Locate the cell with the specified text and output its (x, y) center coordinate. 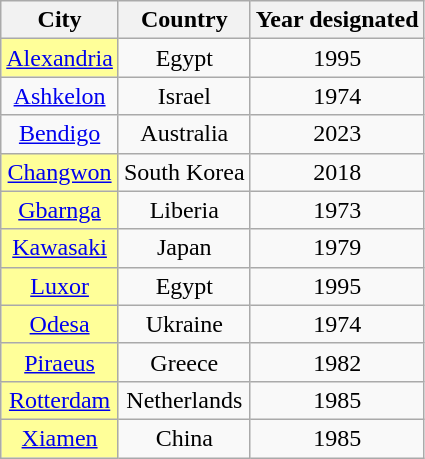
2018 (337, 172)
1973 (337, 210)
Liberia (184, 210)
Piraeus (60, 362)
Rotterdam (60, 400)
Odesa (60, 324)
Greece (184, 362)
Australia (184, 134)
Israel (184, 96)
South Korea (184, 172)
Japan (184, 248)
Year designated (337, 20)
Bendigo (60, 134)
1982 (337, 362)
Netherlands (184, 400)
City (60, 20)
Luxor (60, 286)
Kawasaki (60, 248)
Gbarnga (60, 210)
Alexandria (60, 58)
2023 (337, 134)
Country (184, 20)
China (184, 438)
Ashkelon (60, 96)
Changwon (60, 172)
1979 (337, 248)
Ukraine (184, 324)
Xiamen (60, 438)
